Provide the (x, y) coordinate of the cell's center where the given text is located.  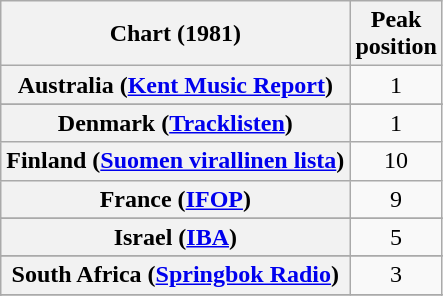
South Africa (Springbok Radio) (176, 275)
Israel (IBA) (176, 237)
3 (396, 275)
Chart (1981) (176, 34)
France (IFOP) (176, 199)
10 (396, 161)
Australia (Kent Music Report) (176, 85)
Peakposition (396, 34)
9 (396, 199)
5 (396, 237)
Finland (Suomen virallinen lista) (176, 161)
Denmark (Tracklisten) (176, 123)
